Provide the (x, y) coordinate of the cell's center where the given text is located.  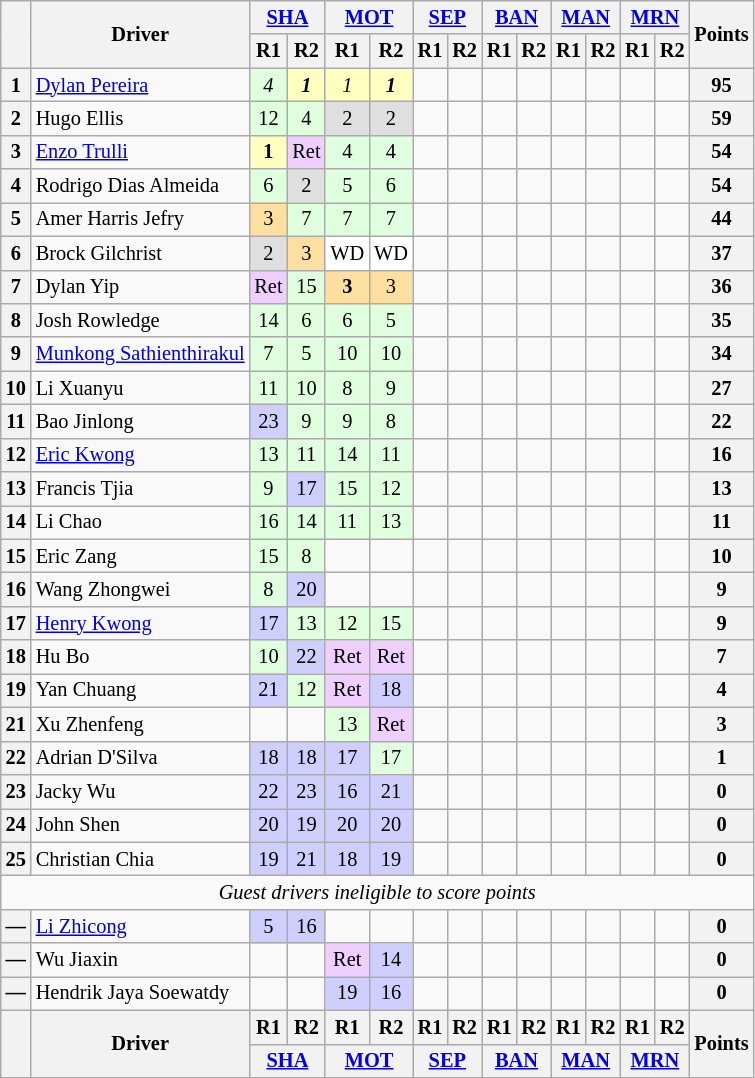
27 (721, 388)
Li Xuanyu (140, 388)
John Shen (140, 825)
Wu Jiaxin (140, 960)
Adrian D'Silva (140, 758)
Francis Tjia (140, 489)
Jacky Wu (140, 791)
Eric Kwong (140, 455)
Wang Zhongwei (140, 589)
Yan Chuang (140, 690)
Hugo Ellis (140, 118)
Eric Zang (140, 556)
Li Zhicong (140, 926)
24 (16, 825)
37 (721, 253)
59 (721, 118)
Guest drivers ineligible to score points (378, 892)
Rodrigo Dias Almeida (140, 186)
Brock Gilchrist (140, 253)
44 (721, 219)
34 (721, 354)
25 (16, 859)
Amer Harris Jefry (140, 219)
Enzo Trulli (140, 152)
Hu Bo (140, 657)
Josh Rowledge (140, 320)
Li Chao (140, 522)
Henry Kwong (140, 623)
36 (721, 287)
Bao Jinlong (140, 421)
Xu Zhenfeng (140, 724)
Hendrik Jaya Soewatdy (140, 993)
95 (721, 85)
35 (721, 320)
Dylan Yip (140, 287)
Christian Chia (140, 859)
Dylan Pereira (140, 85)
Munkong Sathienthirakul (140, 354)
